Identify which cell holds the provided text, then report its (x, y) central coordinate. 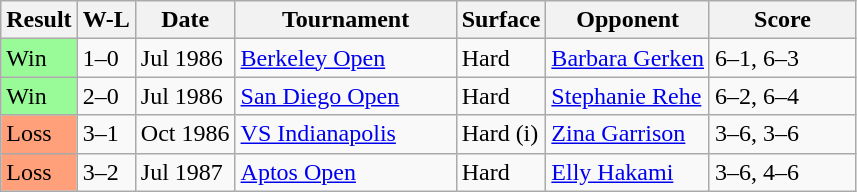
Berkeley Open (346, 58)
Oct 1986 (185, 134)
Jul 1987 (185, 172)
Zina Garrison (628, 134)
Stephanie Rehe (628, 96)
Opponent (628, 20)
Date (185, 20)
3–6, 3–6 (782, 134)
Score (782, 20)
3–1 (106, 134)
San Diego Open (346, 96)
3–2 (106, 172)
3–6, 4–6 (782, 172)
2–0 (106, 96)
1–0 (106, 58)
W-L (106, 20)
Hard (i) (501, 134)
6–2, 6–4 (782, 96)
Result (39, 20)
Barbara Gerken (628, 58)
Surface (501, 20)
VS Indianapolis (346, 134)
Aptos Open (346, 172)
Elly Hakami (628, 172)
Tournament (346, 20)
6–1, 6–3 (782, 58)
